Provide the [X, Y] coordinate of the cell's center where the given text is located.  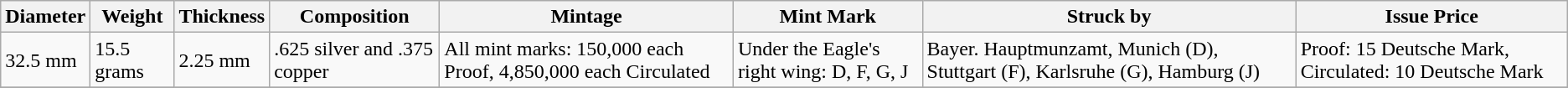
Issue Price [1431, 17]
Weight [132, 17]
Mintage [586, 17]
2.25 mm [222, 60]
Proof: 15 Deutsche Mark, Circulated: 10 Deutsche Mark [1431, 60]
15.5 grams [132, 60]
Mint Mark [828, 17]
Bayer. Hauptmunzamt, Munich (D), Stuttgart (F), Karlsruhe (G), Hamburg (J) [1109, 60]
.625 silver and .375 copper [355, 60]
Struck by [1109, 17]
Under the Eagle's right wing: D, F, G, J [828, 60]
Thickness [222, 17]
Diameter [45, 17]
Composition [355, 17]
All mint marks: 150,000 each Proof, 4,850,000 each Circulated [586, 60]
32.5 mm [45, 60]
